Search for the cell housing the specified text and yield its (x, y) center coordinate. 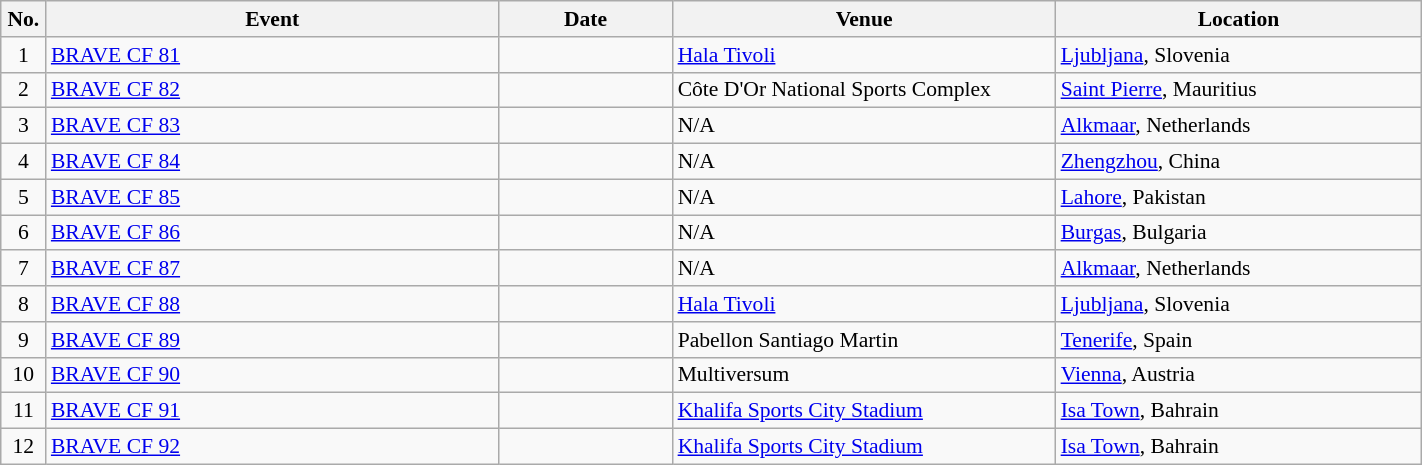
BRAVE CF 84 (272, 162)
8 (24, 304)
4 (24, 162)
BRAVE CF 86 (272, 233)
BRAVE CF 87 (272, 269)
12 (24, 447)
BRAVE CF 88 (272, 304)
9 (24, 340)
6 (24, 233)
Burgas, Bulgaria (1239, 233)
BRAVE CF 91 (272, 411)
BRAVE CF 85 (272, 197)
5 (24, 197)
Location (1239, 19)
BRAVE CF 83 (272, 126)
Vienna, Austria (1239, 375)
1 (24, 55)
Lahore, Pakistan (1239, 197)
BRAVE CF 89 (272, 340)
Zhengzhou, China (1239, 162)
Côte D'Or National Sports Complex (864, 90)
Pabellon Santiago Martin (864, 340)
No. (24, 19)
Event (272, 19)
7 (24, 269)
11 (24, 411)
BRAVE CF 92 (272, 447)
Venue (864, 19)
Multiversum (864, 375)
BRAVE CF 81 (272, 55)
Tenerife, Spain (1239, 340)
Saint Pierre, Mauritius (1239, 90)
Date (586, 19)
BRAVE CF 82 (272, 90)
2 (24, 90)
BRAVE CF 90 (272, 375)
10 (24, 375)
3 (24, 126)
